Locate the cell with the specified text and output its [x, y] center coordinate. 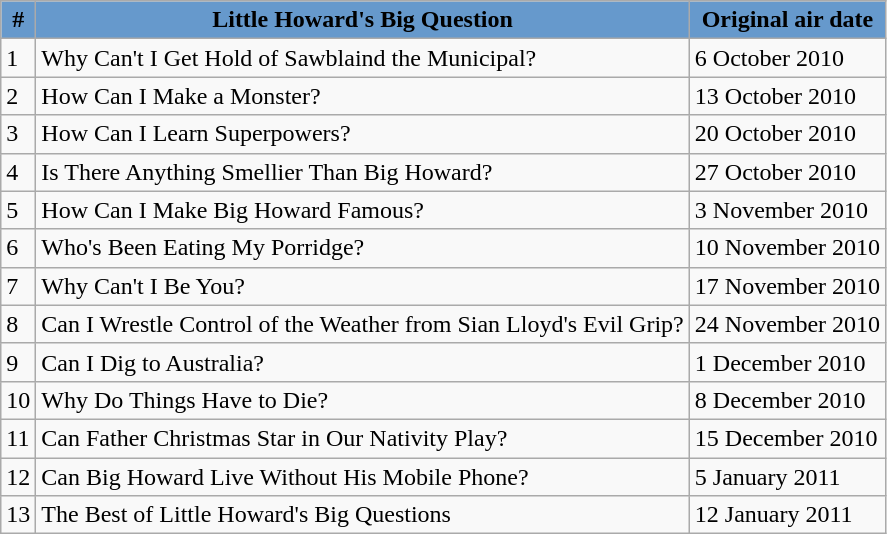
8 December 2010 [787, 400]
12 January 2011 [787, 515]
13 October 2010 [787, 96]
Why Do Things Have to Die? [362, 400]
3 November 2010 [787, 210]
12 [18, 477]
Is There Anything Smellier Than Big Howard? [362, 172]
10 [18, 400]
8 [18, 324]
The Best of Little Howard's Big Questions [362, 515]
Why Can't I Get Hold of Sawblaind the Municipal? [362, 58]
13 [18, 515]
5 January 2011 [787, 477]
Who's Been Eating My Porridge? [362, 248]
5 [18, 210]
Can I Dig to Australia? [362, 362]
15 December 2010 [787, 438]
10 November 2010 [787, 248]
11 [18, 438]
# [18, 20]
Can I Wrestle Control of the Weather from Sian Lloyd's Evil Grip? [362, 324]
7 [18, 286]
1 December 2010 [787, 362]
4 [18, 172]
1 [18, 58]
Why Can't I Be You? [362, 286]
Original air date [787, 20]
Can Father Christmas Star in Our Nativity Play? [362, 438]
3 [18, 134]
27 October 2010 [787, 172]
Little Howard's Big Question [362, 20]
20 October 2010 [787, 134]
17 November 2010 [787, 286]
How Can I Make a Monster? [362, 96]
9 [18, 362]
2 [18, 96]
How Can I Make Big Howard Famous? [362, 210]
How Can I Learn Superpowers? [362, 134]
6 [18, 248]
Can Big Howard Live Without His Mobile Phone? [362, 477]
6 October 2010 [787, 58]
24 November 2010 [787, 324]
